Locate the cell with the specified text and output its (x, y) center coordinate. 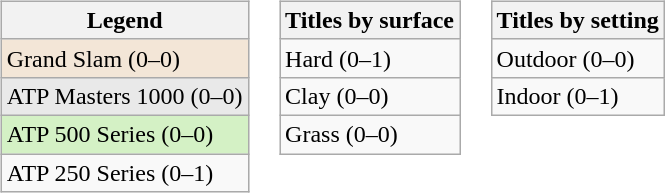
Outdoor (0–0) (578, 58)
ATP 500 Series (0–0) (124, 134)
Legend (124, 20)
Indoor (0–1) (578, 96)
Grand Slam (0–0) (124, 58)
Grass (0–0) (370, 134)
Clay (0–0) (370, 96)
Titles by setting (578, 20)
Titles by surface (370, 20)
ATP 250 Series (0–1) (124, 173)
ATP Masters 1000 (0–0) (124, 96)
Hard (0–1) (370, 58)
